Capture the cell that displays the provided text and extract its (x, y) central coordinate. 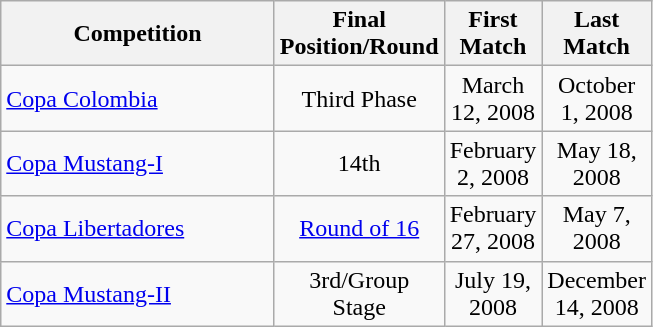
Final Position/Round (359, 34)
July 19, 2008 (493, 294)
February 2, 2008 (493, 164)
Copa Mustang-I (138, 164)
First Match (493, 34)
Copa Colombia (138, 98)
Copa Mustang-II (138, 294)
Round of 16 (359, 228)
Competition (138, 34)
May 7, 2008 (597, 228)
December 14, 2008 (597, 294)
May 18, 2008 (597, 164)
March 12, 2008 (493, 98)
Copa Libertadores (138, 228)
3rd/Group Stage (359, 294)
Last Match (597, 34)
14th (359, 164)
February 27, 2008 (493, 228)
Third Phase (359, 98)
October 1, 2008 (597, 98)
